From the cell containing the given text, extract its center point as [X, Y] coordinate. 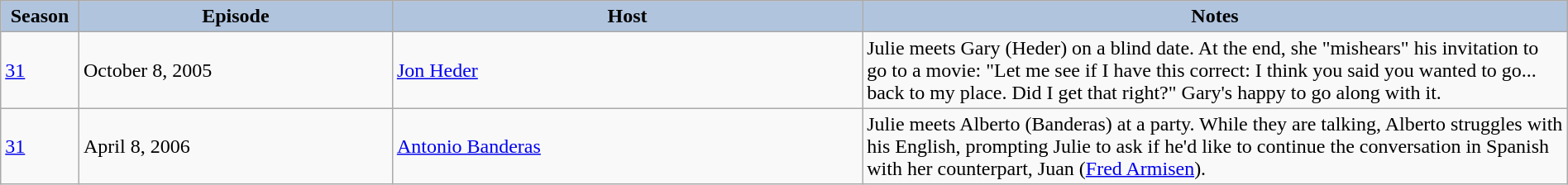
Season [40, 17]
Notes [1216, 17]
April 8, 2006 [235, 146]
Jon Heder [627, 70]
October 8, 2005 [235, 70]
Host [627, 17]
Antonio Banderas [627, 146]
Episode [235, 17]
